For the text-containing cell, return its midpoint in (x, y) coordinate format. 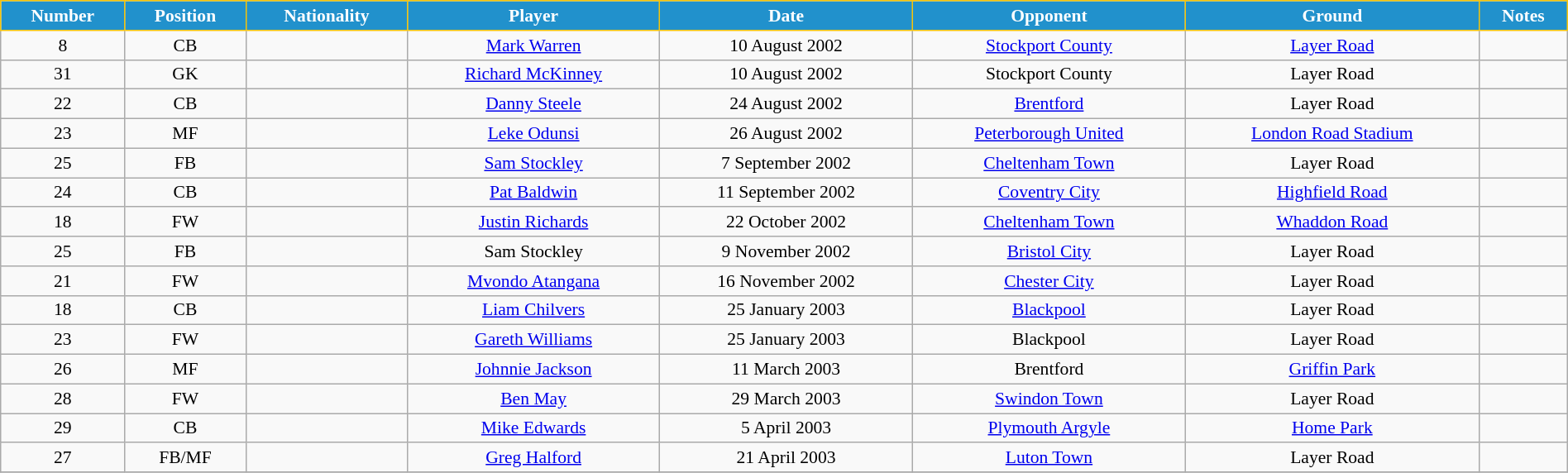
26 August 2002 (786, 134)
Luton Town (1049, 458)
22 (63, 104)
Chester City (1049, 281)
29 March 2003 (786, 399)
London Road Stadium (1331, 134)
FB/MF (185, 458)
Notes (1523, 16)
Home Park (1331, 428)
5 April 2003 (786, 428)
Danny Steele (534, 104)
Greg Halford (534, 458)
Peterborough United (1049, 134)
Ground (1331, 16)
21 (63, 281)
Mike Edwards (534, 428)
Coventry City (1049, 193)
Griffin Park (1331, 370)
31 (63, 74)
Date (786, 16)
11 September 2002 (786, 193)
22 October 2002 (786, 222)
Opponent (1049, 16)
Number (63, 16)
Bristol City (1049, 251)
Richard McKinney (534, 74)
Nationality (327, 16)
26 (63, 370)
Leke Odunsi (534, 134)
Whaddon Road (1331, 222)
Ben May (534, 399)
29 (63, 428)
21 April 2003 (786, 458)
24 August 2002 (786, 104)
27 (63, 458)
Mark Warren (534, 45)
16 November 2002 (786, 281)
11 March 2003 (786, 370)
8 (63, 45)
Johnnie Jackson (534, 370)
Plymouth Argyle (1049, 428)
Mvondo Atangana (534, 281)
Highfield Road (1331, 193)
28 (63, 399)
Swindon Town (1049, 399)
24 (63, 193)
Justin Richards (534, 222)
Liam Chilvers (534, 310)
Pat Baldwin (534, 193)
7 September 2002 (786, 163)
9 November 2002 (786, 251)
Gareth Williams (534, 340)
Player (534, 16)
Position (185, 16)
GK (185, 74)
